Determine the [x, y] coordinate at the center of the cell enclosing the given text.  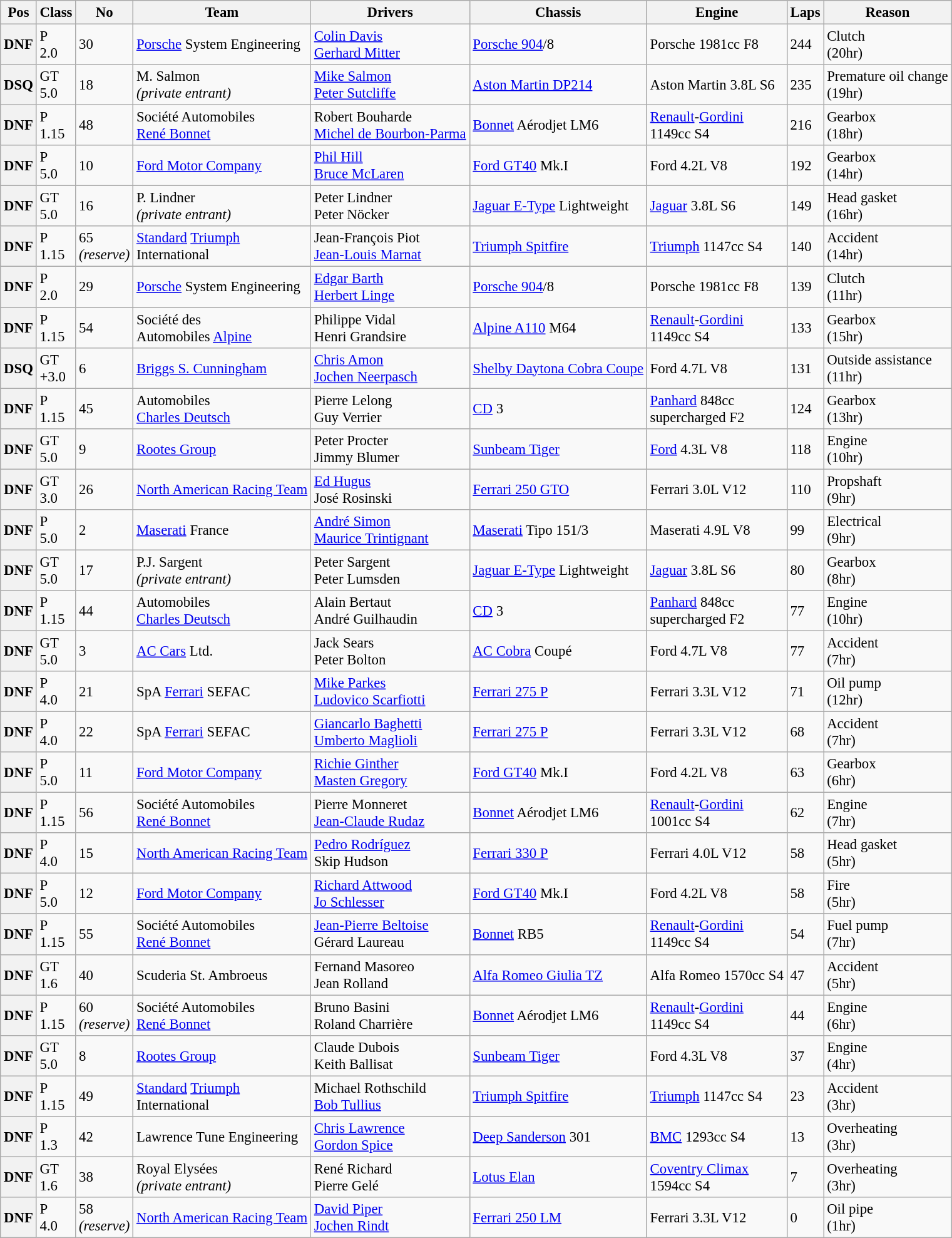
Giancarlo Baghetti Umberto Maglioli [390, 733]
Ferrari 250 GTO [558, 490]
Head gasket (5hr) [888, 853]
Alain Bertaut André Guilhaudin [390, 611]
40 [105, 974]
AC Cobra Coupé [558, 651]
49 [105, 1096]
60(reserve) [105, 1016]
Renault-Gordini1001cc S4 [717, 813]
Pierre Monneret Jean-Claude Rudaz [390, 813]
Maserati Tipo 151/3 [558, 530]
Lawrence Tune Engineering [222, 1137]
Reason [888, 13]
133 [805, 328]
58(reserve) [105, 1217]
68 [805, 733]
149 [805, 207]
Oil pipe (1hr) [888, 1217]
Maserati 4.9L V8 [717, 530]
29 [105, 287]
192 [805, 165]
AC Cars Ltd. [222, 651]
17 [105, 570]
Peter Procter Jimmy Blumer [390, 448]
Fernand Masoreo Jean Rolland [390, 974]
110 [805, 490]
124 [805, 408]
Propshaft (9hr) [888, 490]
Claude Dubois Keith Ballisat [390, 1056]
8 [105, 1056]
Gearbox (6hr) [888, 773]
Drivers [390, 13]
Team [222, 13]
139 [805, 287]
216 [805, 125]
131 [805, 368]
Robert Bouharde Michel de Bourbon-Parma [390, 125]
23 [805, 1096]
13 [805, 1137]
12 [105, 894]
Engine [717, 13]
M. Salmon(private entrant) [222, 85]
Jack Sears Peter Bolton [390, 651]
18 [105, 85]
80 [805, 570]
Michael Rothschild Bob Tullius [390, 1096]
Accident (5hr) [888, 974]
15 [105, 853]
37 [805, 1056]
Coventry Climax1594cc S4 [717, 1177]
7 [805, 1177]
Gearbox (13hr) [888, 408]
Ferrari 4.0L V12 [717, 853]
Engine (6hr) [888, 1016]
Alpine A110 M64 [558, 328]
Pos [19, 13]
Electrical (9hr) [888, 530]
140 [805, 247]
Accident (14hr) [888, 247]
22 [105, 733]
11 [105, 773]
56 [105, 813]
Philippe Vidal Henri Grandsire [390, 328]
Ferrari 250 LM [558, 1217]
42 [105, 1137]
244 [805, 45]
16 [105, 207]
26 [105, 490]
Gearbox (14hr) [888, 165]
9 [105, 448]
BMC 1293cc S4 [717, 1137]
René Richard Pierre Gelé [390, 1177]
GT3.0 [56, 490]
47 [805, 974]
Alfa Romeo Giulia TZ [558, 974]
Bonnet RB5 [558, 934]
10 [105, 165]
Jean-Pierre Beltoise Gérard Laureau [390, 934]
Royal Elysées(private entrant) [222, 1177]
2 [105, 530]
62 [805, 813]
Shelby Daytona Cobra Coupe [558, 368]
235 [805, 85]
Fire (5hr) [888, 894]
GT+3.0 [56, 368]
P. Lindner(private entrant) [222, 207]
Premature oil change (19hr) [888, 85]
Oil pump (12hr) [888, 691]
6 [105, 368]
Gearbox (15hr) [888, 328]
Engine (4hr) [888, 1056]
Chris Lawrence Gordon Spice [390, 1137]
Mike Parkes Ludovico Scarfiotti [390, 691]
71 [805, 691]
Edgar Barth Herbert Linge [390, 287]
30 [105, 45]
Clutch (11hr) [888, 287]
Pierre Lelong Guy Verrier [390, 408]
Alfa Romeo 1570cc S4 [717, 974]
David Piper Jochen Rindt [390, 1217]
Engine (7hr) [888, 813]
Clutch (20hr) [888, 45]
38 [105, 1177]
Jean-François Piot Jean-Louis Marnat [390, 247]
Outside assistance (11hr) [888, 368]
Colin Davis Gerhard Mitter [390, 45]
Head gasket (16hr) [888, 207]
Richard Attwood Jo Schlesser [390, 894]
Deep Sanderson 301 [558, 1137]
48 [105, 125]
Phil Hill Bruce McLaren [390, 165]
Gearbox (18hr) [888, 125]
Lotus Elan [558, 1177]
63 [805, 773]
Briggs S. Cunningham [222, 368]
No [105, 13]
45 [105, 408]
Pedro Rodríguez Skip Hudson [390, 853]
55 [105, 934]
Peter Lindner Peter Nöcker [390, 207]
99 [805, 530]
Class [56, 13]
Laps [805, 13]
Chris Amon Jochen Neerpasch [390, 368]
Ed Hugus José Rosinski [390, 490]
Mike Salmon Peter Sutcliffe [390, 85]
P.J. Sargent(private entrant) [222, 570]
3 [105, 651]
65(reserve) [105, 247]
Aston Martin DP214 [558, 85]
Peter Sargent Peter Lumsden [390, 570]
Aston Martin 3.8L S6 [717, 85]
Société desAutomobiles Alpine [222, 328]
Richie Ginther Masten Gregory [390, 773]
Fuel pump (7hr) [888, 934]
Gearbox (8hr) [888, 570]
Ferrari 330 P [558, 853]
Ferrari 3.0L V12 [717, 490]
118 [805, 448]
0 [805, 1217]
Bruno Basini Roland Charrière [390, 1016]
André Simon Maurice Trintignant [390, 530]
Accident (3hr) [888, 1096]
Scuderia St. Ambroeus [222, 974]
P1.3 [56, 1137]
Maserati France [222, 530]
21 [105, 691]
Chassis [558, 13]
